Detect which cell encompasses the target text, then output its [X, Y] center coordinate. 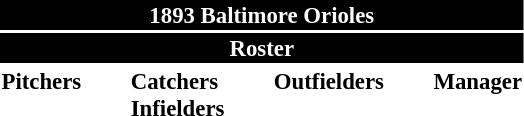
1893 Baltimore Orioles [262, 15]
Roster [262, 48]
